Return the (x, y) coordinate for the center point of the cell that contains the specified text.  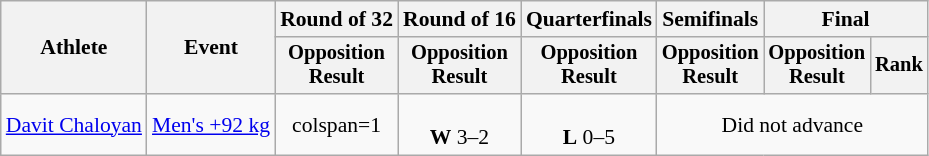
Davit Chaloyan (74, 124)
Semifinals (710, 19)
Event (211, 48)
L 0–5 (589, 124)
Did not advance (792, 124)
Men's +92 kg (211, 124)
W 3–2 (460, 124)
Athlete (74, 48)
Round of 32 (336, 19)
Rank (899, 66)
Final (846, 19)
colspan=1 (336, 124)
Quarterfinals (589, 19)
Round of 16 (460, 19)
